Find where the given text appears and provide that cell's center as [x, y] coordinate. 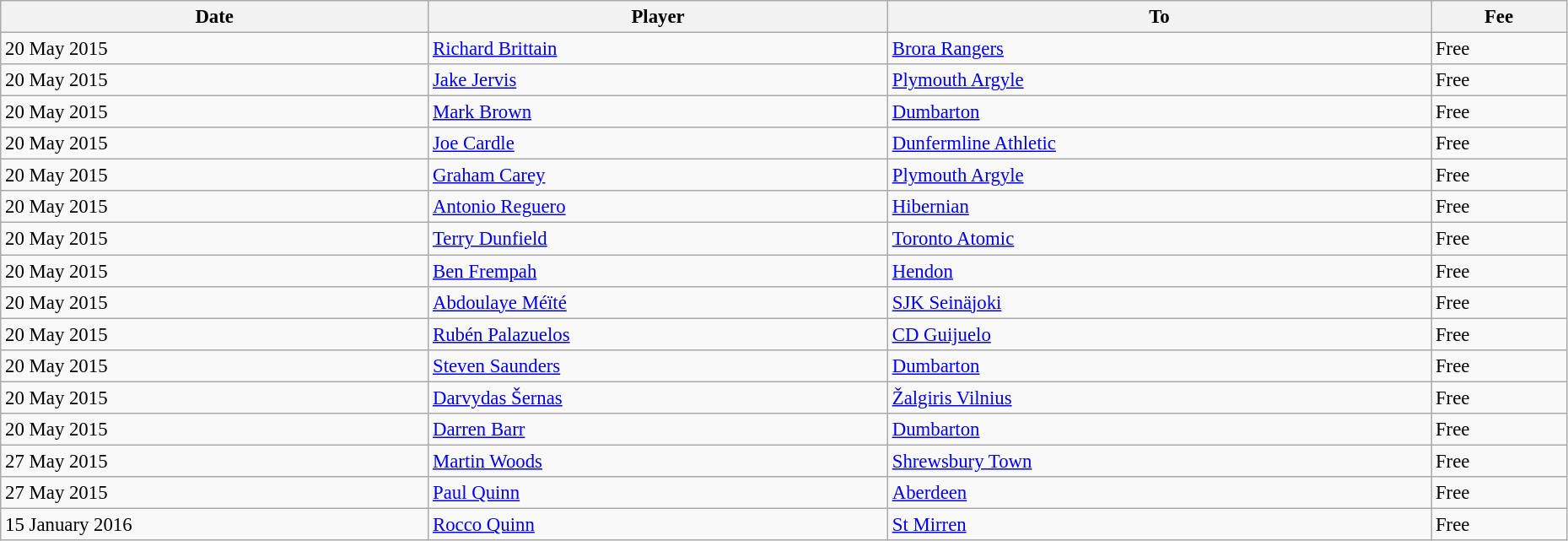
Hendon [1159, 271]
Mark Brown [658, 112]
Fee [1500, 17]
Žalgiris Vilnius [1159, 398]
Dunfermline Athletic [1159, 143]
Terry Dunfield [658, 239]
Rocco Quinn [658, 524]
Toronto Atomic [1159, 239]
Richard Brittain [658, 49]
CD Guijuelo [1159, 334]
SJK Seinäjoki [1159, 302]
Aberdeen [1159, 493]
Martin Woods [658, 461]
Darvydas Šernas [658, 398]
15 January 2016 [214, 524]
St Mirren [1159, 524]
Rubén Palazuelos [658, 334]
Shrewsbury Town [1159, 461]
Graham Carey [658, 176]
Hibernian [1159, 207]
Darren Barr [658, 430]
Steven Saunders [658, 365]
Abdoulaye Méïté [658, 302]
Ben Frempah [658, 271]
Player [658, 17]
Paul Quinn [658, 493]
Brora Rangers [1159, 49]
Jake Jervis [658, 80]
Joe Cardle [658, 143]
Antonio Reguero [658, 207]
Date [214, 17]
To [1159, 17]
